Scan for the cell matching the given text and deliver its [x, y] coordinate at center. 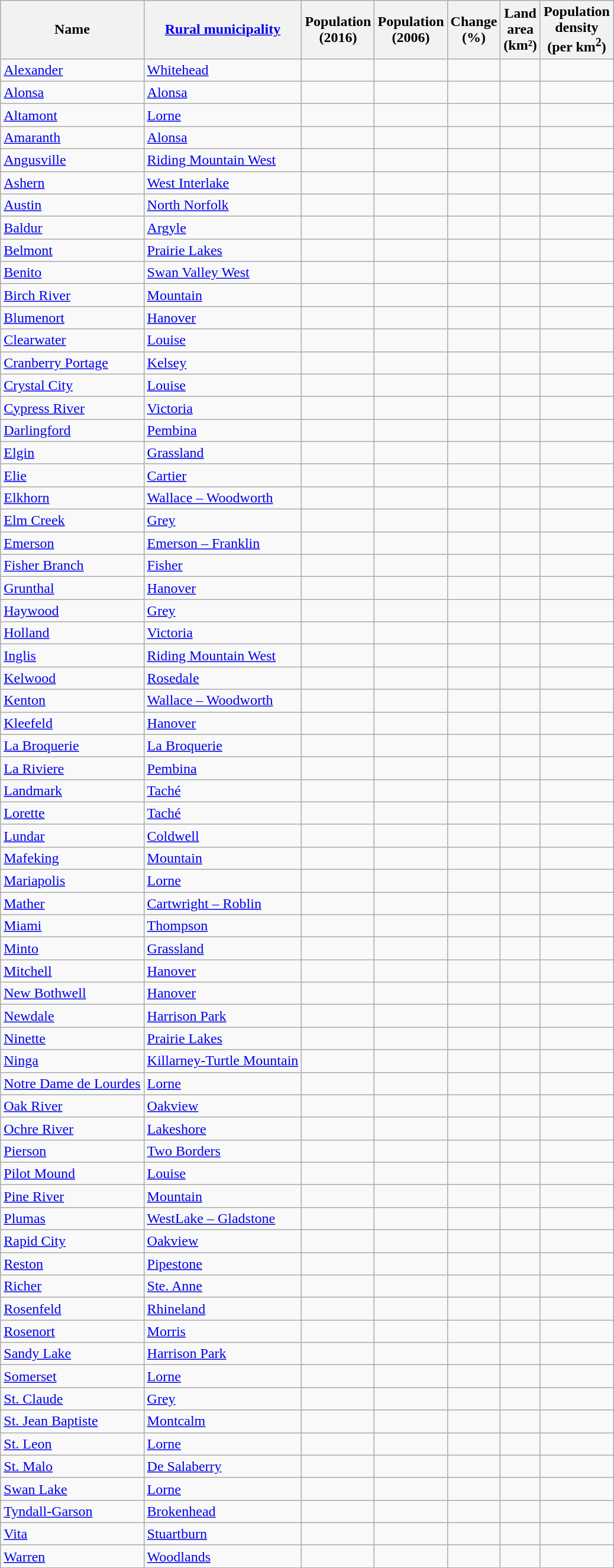
Cartier [222, 475]
Oak River [72, 1106]
Ochre River [72, 1128]
Kenton [72, 701]
Amaranth [72, 137]
Killarney-Turtle Mountain [222, 1061]
Kelwood [72, 678]
Swan Lake [72, 1489]
Population(2006) [411, 30]
Whitehead [222, 70]
Notre Dame de Lourdes [72, 1083]
De Salaberry [222, 1466]
Fisher [222, 566]
Plumas [72, 1218]
Mather [72, 904]
Belmont [72, 250]
Lorette [72, 813]
Cypress River [72, 408]
Pilot Mound [72, 1173]
Emerson [72, 543]
Rosenfeld [72, 1309]
North Norfolk [222, 205]
WestLake – Gladstone [222, 1218]
Tyndall-Garson [72, 1511]
Rosedale [222, 678]
Holland [72, 633]
Stuartburn [222, 1534]
Brokenhead [222, 1511]
Angusville [72, 160]
Montcalm [222, 1421]
Pine River [72, 1196]
Rapid City [72, 1241]
Two Borders [222, 1151]
Populationdensity(per km2) [576, 30]
Pipestone [222, 1264]
Name [72, 30]
Richer [72, 1286]
Kleefeld [72, 723]
Elie [72, 475]
La Riviere [72, 768]
Thompson [222, 926]
Change(%) [474, 30]
Lakeshore [222, 1128]
Swan Valley West [222, 273]
West Interlake [222, 183]
Elkhorn [72, 498]
Emerson – Franklin [222, 543]
Altamont [72, 115]
Benito [72, 273]
Ninette [72, 1038]
Cartwright – Roblin [222, 904]
Baldur [72, 228]
Grunthal [72, 588]
Miami [72, 926]
Newdale [72, 1016]
Kelsey [222, 363]
St. Jean Baptiste [72, 1421]
Haywood [72, 611]
Crystal City [72, 385]
Elm Creek [72, 521]
Morris [222, 1331]
Pierson [72, 1151]
Coldwell [222, 835]
Birch River [72, 295]
Rural municipality [222, 30]
Lundar [72, 835]
Alexander [72, 70]
St. Claude [72, 1399]
Mariapolis [72, 881]
Ashern [72, 183]
Vita [72, 1534]
St. Leon [72, 1444]
Elgin [72, 453]
Landmark [72, 791]
Landarea(km²) [521, 30]
Argyle [222, 228]
Fisher Branch [72, 566]
Ste. Anne [222, 1286]
Reston [72, 1264]
Somerset [72, 1376]
St. Malo [72, 1466]
Mafeking [72, 858]
Warren [72, 1556]
Austin [72, 205]
Minto [72, 948]
New Bothwell [72, 993]
Darlingford [72, 430]
Woodlands [222, 1556]
Rhineland [222, 1309]
Population(2016) [338, 30]
Inglis [72, 656]
Rosenort [72, 1331]
Sandy Lake [72, 1354]
Clearwater [72, 340]
Ninga [72, 1061]
Cranberry Portage [72, 363]
Mitchell [72, 971]
Blumenort [72, 318]
